Find where the given text appears and provide that cell's center as (x, y) coordinate. 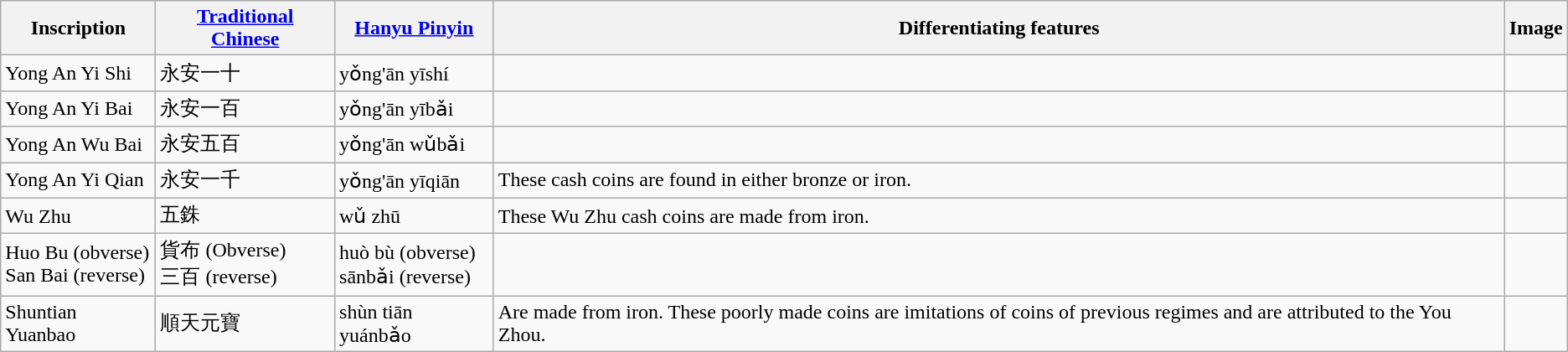
Differentiating features (998, 28)
Image (1536, 28)
永安一十 (245, 74)
永安一百 (245, 109)
yǒng'ān yībǎi (415, 109)
huò bù (obverse)sānbǎi (reverse) (415, 265)
永安一千 (245, 181)
Yong An Yi Qian (79, 181)
順天元寶 (245, 324)
Yong An Yi Bai (79, 109)
貨布 (Obverse)三百 (reverse) (245, 265)
yǒng'ān yīqiān (415, 181)
Inscription (79, 28)
Are made from iron. These poorly made coins are imitations of coins of previous regimes and are attributed to the You Zhou. (998, 324)
Yong An Yi Shi (79, 74)
永安五百 (245, 144)
Huo Bu (obverse)San Bai (reverse) (79, 265)
Shuntian Yuanbao (79, 324)
shùn tiān yuánbǎo (415, 324)
Hanyu Pinyin (415, 28)
These cash coins are found in either bronze or iron. (998, 181)
yǒng'ān wǔbǎi (415, 144)
yǒng'ān yīshí (415, 74)
wǔ zhū (415, 216)
Wu Zhu (79, 216)
Traditional Chinese (245, 28)
Yong An Wu Bai (79, 144)
These Wu Zhu cash coins are made from iron. (998, 216)
五銖 (245, 216)
